Locate the cell with the specified text and output its (X, Y) center coordinate. 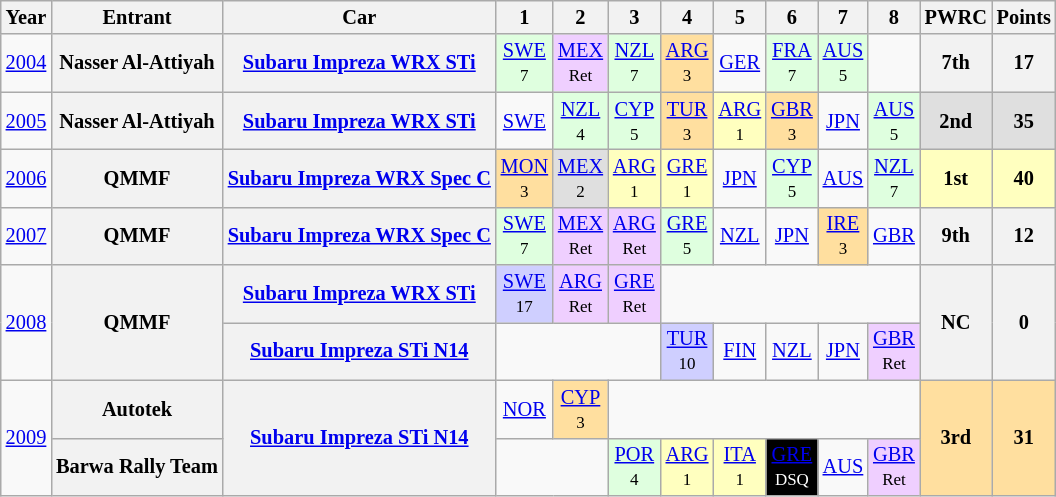
SWE (524, 121)
Entrant (137, 17)
TUR10 (688, 351)
GREDSQ (792, 467)
2nd (956, 121)
9th (956, 236)
40 (1024, 178)
12 (1024, 236)
Barwa Rally Team (137, 467)
2006 (26, 178)
NC (956, 322)
35 (1024, 121)
1st (956, 178)
SWE17 (524, 294)
GER (740, 63)
7th (956, 63)
2 (580, 17)
FIN (740, 351)
3 (634, 17)
3rd (956, 438)
PWRC (956, 17)
6 (792, 17)
0 (1024, 322)
Year (26, 17)
CYP3 (580, 409)
FRA7 (792, 63)
NOR (524, 409)
MEX2 (580, 178)
ARG3 (688, 63)
GRE1 (688, 178)
4 (688, 17)
IRE3 (843, 236)
17 (1024, 63)
1 (524, 17)
5 (740, 17)
2005 (26, 121)
TUR3 (688, 121)
31 (1024, 438)
2009 (26, 438)
7 (843, 17)
Autotek (137, 409)
Car (360, 17)
GRE5 (688, 236)
GRERet (634, 294)
ITA1 (740, 467)
GBR (894, 236)
Points (1024, 17)
GBR3 (792, 121)
8 (894, 17)
2008 (26, 322)
2004 (26, 63)
NZL4 (580, 121)
2007 (26, 236)
POR4 (634, 467)
MON3 (524, 178)
